Return (x, y) of the center of cell containing provided text 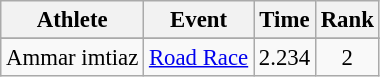
Event (199, 20)
Ammar imtiaz (72, 58)
Road Race (199, 58)
2.234 (285, 58)
Athlete (72, 20)
2 (347, 58)
Rank (347, 20)
Time (285, 20)
